Return the (X, Y) coordinate for the center point of the cell that contains the specified text.  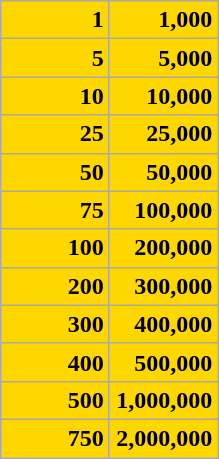
10,000 (164, 96)
400 (56, 362)
100 (56, 248)
100,000 (164, 210)
50 (56, 172)
25,000 (164, 134)
400,000 (164, 324)
25 (56, 134)
200 (56, 286)
50,000 (164, 172)
1,000 (164, 20)
2,000,000 (164, 438)
1,000,000 (164, 400)
200,000 (164, 248)
10 (56, 96)
500 (56, 400)
300 (56, 324)
1 (56, 20)
300,000 (164, 286)
750 (56, 438)
75 (56, 210)
5,000 (164, 58)
500,000 (164, 362)
5 (56, 58)
